Find where the given text appears and provide that cell's center as (X, Y) coordinate. 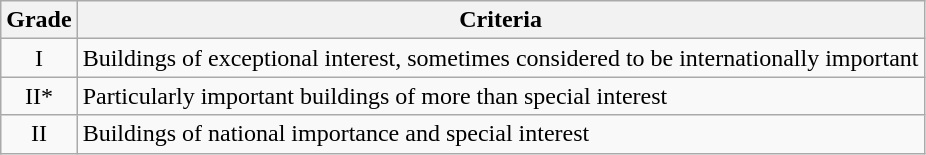
Particularly important buildings of more than special interest (500, 96)
Buildings of national importance and special interest (500, 134)
II (39, 134)
II* (39, 96)
Grade (39, 20)
Buildings of exceptional interest, sometimes considered to be internationally important (500, 58)
Criteria (500, 20)
I (39, 58)
